Extract the [X, Y] coordinate from the center of the cell holding the provided text.  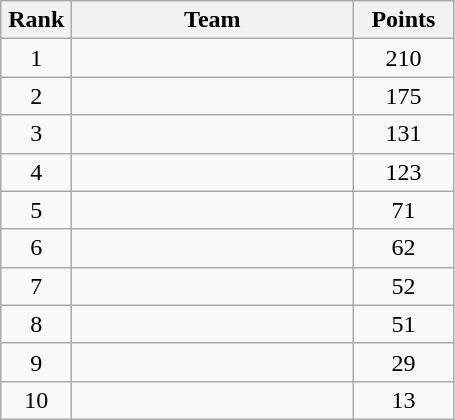
71 [404, 210]
131 [404, 134]
6 [36, 248]
51 [404, 324]
7 [36, 286]
10 [36, 400]
29 [404, 362]
62 [404, 248]
13 [404, 400]
Rank [36, 20]
52 [404, 286]
8 [36, 324]
1 [36, 58]
123 [404, 172]
Team [212, 20]
5 [36, 210]
3 [36, 134]
175 [404, 96]
9 [36, 362]
4 [36, 172]
Points [404, 20]
210 [404, 58]
2 [36, 96]
